Return the (X, Y) coordinate for the center point of the cell that contains the specified text.  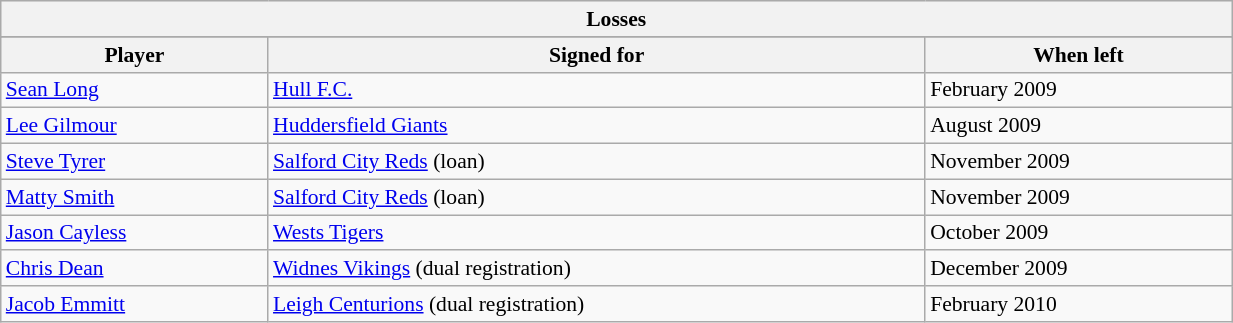
Signed for (596, 55)
Steve Tyrer (134, 162)
Leigh Centurions (dual registration) (596, 304)
Chris Dean (134, 269)
Lee Gilmour (134, 126)
Player (134, 55)
February 2009 (1078, 90)
Hull F.C. (596, 90)
August 2009 (1078, 126)
Wests Tigers (596, 233)
Jacob Emmitt (134, 304)
Matty Smith (134, 197)
Losses (616, 19)
December 2009 (1078, 269)
February 2010 (1078, 304)
Huddersfield Giants (596, 126)
Jason Cayless (134, 233)
Widnes Vikings (dual registration) (596, 269)
October 2009 (1078, 233)
When left (1078, 55)
Sean Long (134, 90)
